Find where the given text appears and provide that cell's center as (x, y) coordinate. 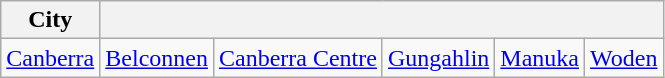
Canberra (50, 58)
Woden (624, 58)
Canberra Centre (298, 58)
Manuka (540, 58)
City (50, 20)
Belconnen (157, 58)
Gungahlin (438, 58)
